Capture the cell that displays the provided text and extract its (x, y) central coordinate. 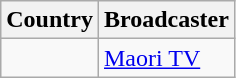
Maori TV (166, 58)
Country (50, 20)
Broadcaster (166, 20)
